Extract the [x, y] coordinate from the center of the cell holding the provided text.  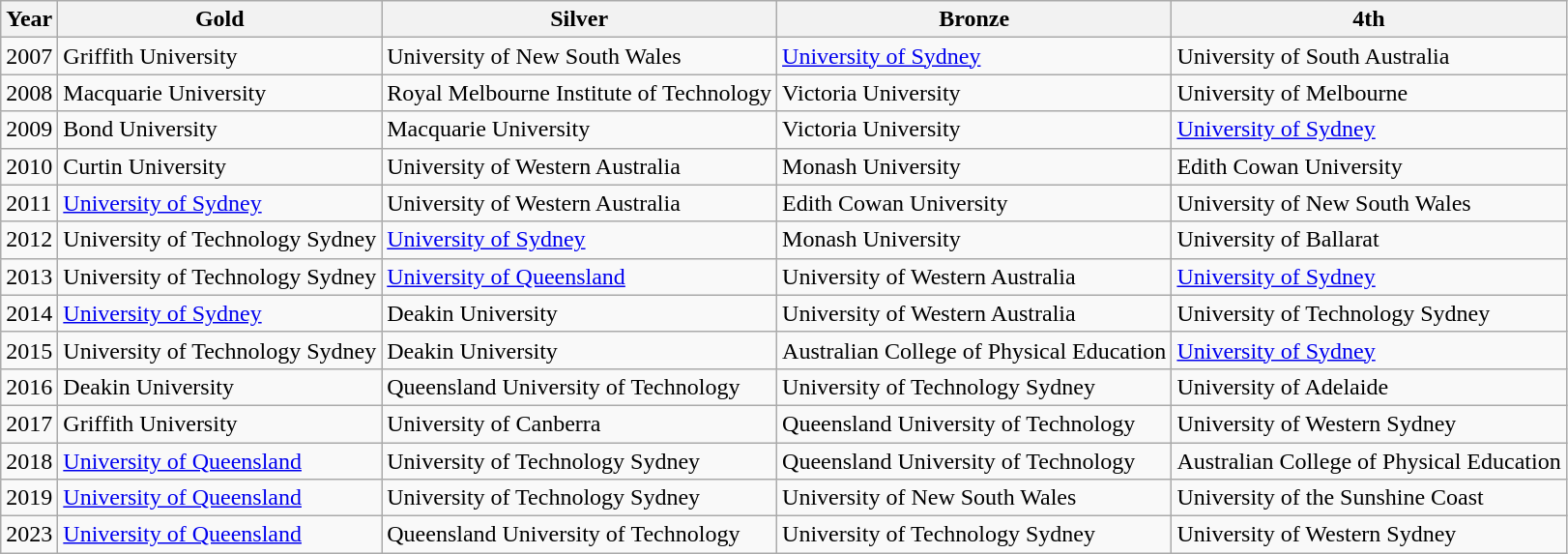
2010 [29, 166]
University of the Sunshine Coast [1369, 498]
2011 [29, 203]
Bronze [974, 19]
University of Adelaide [1369, 387]
2018 [29, 461]
Year [29, 19]
2015 [29, 350]
2013 [29, 277]
Gold [220, 19]
2016 [29, 387]
2009 [29, 130]
2019 [29, 498]
Bond University [220, 130]
University of Canberra [580, 423]
2012 [29, 240]
Silver [580, 19]
2007 [29, 56]
University of Melbourne [1369, 93]
2014 [29, 313]
2023 [29, 535]
Royal Melbourne Institute of Technology [580, 93]
2008 [29, 93]
Curtin University [220, 166]
4th [1369, 19]
University of South Australia [1369, 56]
University of Ballarat [1369, 240]
2017 [29, 423]
